Return the [X, Y] coordinate for the center point of the cell that contains the specified text.  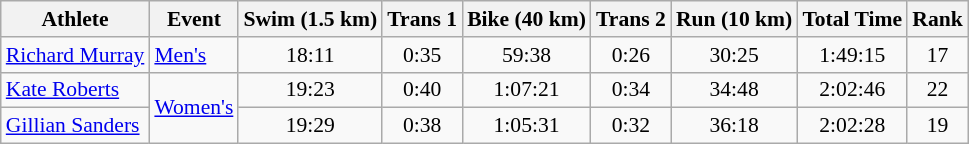
Kate Roberts [76, 90]
Men's [194, 55]
2:02:28 [852, 126]
Swim (1.5 km) [310, 19]
Women's [194, 108]
0:26 [631, 55]
Trans 2 [631, 19]
Trans 1 [422, 19]
0:32 [631, 126]
Gillian Sanders [76, 126]
59:38 [526, 55]
18:11 [310, 55]
0:40 [422, 90]
1:07:21 [526, 90]
1:49:15 [852, 55]
17 [938, 55]
0:38 [422, 126]
34:48 [734, 90]
30:25 [734, 55]
36:18 [734, 126]
Bike (40 km) [526, 19]
0:35 [422, 55]
2:02:46 [852, 90]
Event [194, 19]
Athlete [76, 19]
19:23 [310, 90]
Run (10 km) [734, 19]
22 [938, 90]
Richard Murray [76, 55]
Rank [938, 19]
Total Time [852, 19]
19 [938, 126]
1:05:31 [526, 126]
0:34 [631, 90]
19:29 [310, 126]
